Extract the [x, y] coordinate from the center of the cell holding the provided text.  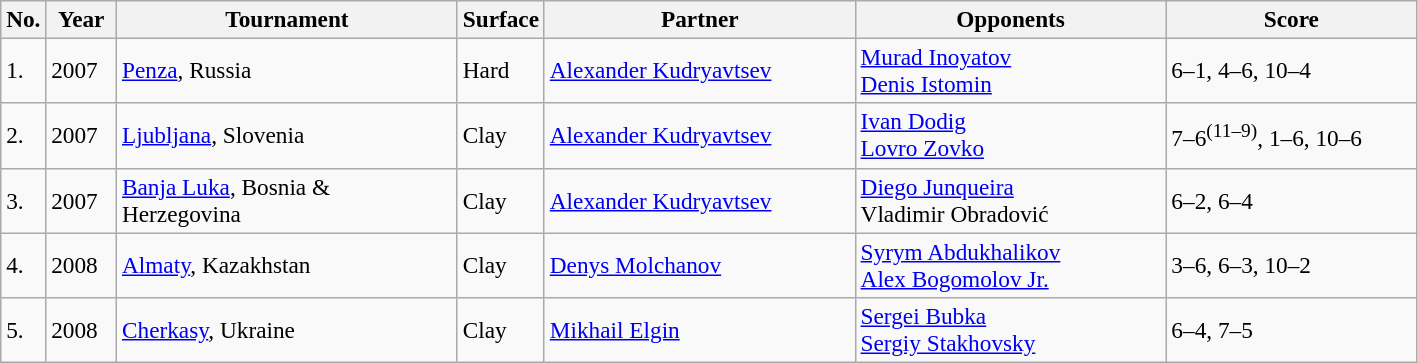
5. [24, 330]
Diego Junqueira Vladimir Obradović [1010, 200]
Murad Inoyatov Denis Istomin [1010, 70]
Penza, Russia [288, 70]
4. [24, 264]
7–6(11–9), 1–6, 10–6 [1292, 136]
Cherkasy, Ukraine [288, 330]
6–2, 6–4 [1292, 200]
No. [24, 19]
1. [24, 70]
Almaty, Kazakhstan [288, 264]
Ivan Dodig Lovro Zovko [1010, 136]
Ljubljana, Slovenia [288, 136]
6–4, 7–5 [1292, 330]
Sergei Bubka Sergiy Stakhovsky [1010, 330]
Opponents [1010, 19]
Hard [500, 70]
6–1, 4–6, 10–4 [1292, 70]
Syrym Abdukhalikov Alex Bogomolov Jr. [1010, 264]
Year [82, 19]
Surface [500, 19]
2. [24, 136]
3–6, 6–3, 10–2 [1292, 264]
3. [24, 200]
Partner [700, 19]
Banja Luka, Bosnia & Herzegovina [288, 200]
Denys Molchanov [700, 264]
Score [1292, 19]
Mikhail Elgin [700, 330]
Tournament [288, 19]
